Locate the cell with the specified text and output its (x, y) center coordinate. 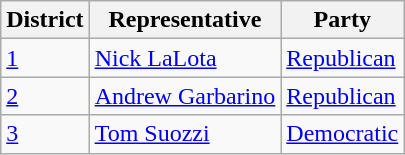
3 (45, 134)
Andrew Garbarino (185, 96)
Tom Suozzi (185, 134)
Democratic (342, 134)
1 (45, 58)
2 (45, 96)
Nick LaLota (185, 58)
District (45, 20)
Representative (185, 20)
Party (342, 20)
